Search for the cell housing the specified text and yield its (x, y) center coordinate. 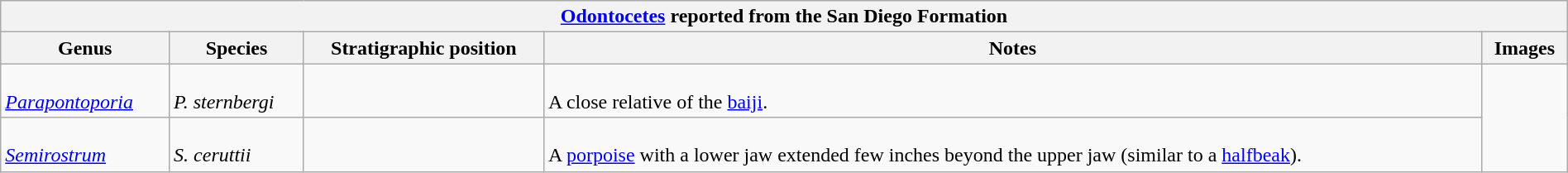
Notes (1012, 48)
A porpoise with a lower jaw extended few inches beyond the upper jaw (similar to a halfbeak). (1012, 144)
P. sternbergi (237, 91)
Semirostrum (85, 144)
Species (237, 48)
Odontocetes reported from the San Diego Formation (784, 17)
A close relative of the baiji. (1012, 91)
Genus (85, 48)
Images (1524, 48)
Stratigraphic position (423, 48)
S. ceruttii (237, 144)
Parapontoporia (85, 91)
